Locate the cell with the specified text and output its [X, Y] center coordinate. 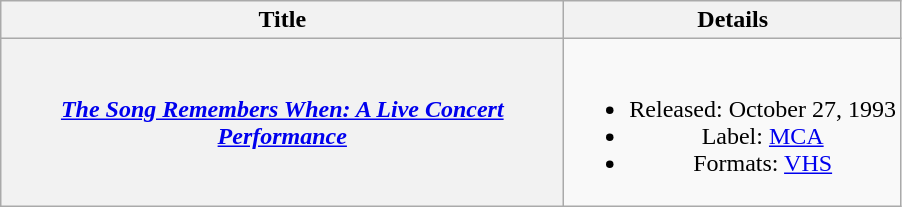
Released: October 27, 1993Label: MCAFormats: VHS [733, 122]
The Song Remembers When: A Live ConcertPerformance [282, 122]
Details [733, 20]
Title [282, 20]
